Find where the given text appears and provide that cell's center as (x, y) coordinate. 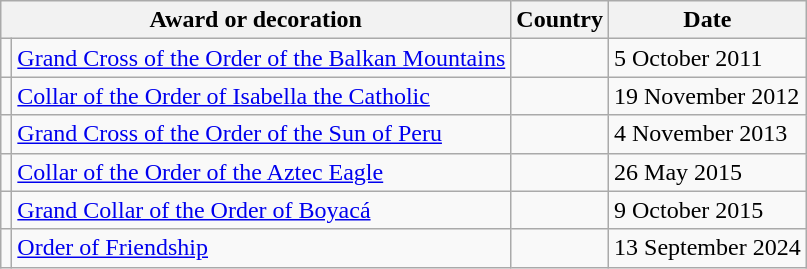
5 October 2011 (708, 58)
26 May 2015 (708, 172)
9 October 2015 (708, 210)
Collar of the Order of the Aztec Eagle (262, 172)
Collar of the Order of Isabella the Catholic (262, 96)
Grand Collar of the Order of Boyacá (262, 210)
Award or decoration (256, 20)
Date (708, 20)
Order of Friendship (262, 248)
19 November 2012 (708, 96)
Country (560, 20)
Grand Cross of the Order of the Sun of Peru (262, 134)
Grand Cross of the Order of the Balkan Mountains (262, 58)
13 September 2024 (708, 248)
4 November 2013 (708, 134)
